Pinpoint the cell where the given text exists, returning its (x, y) midpoint coordinate. 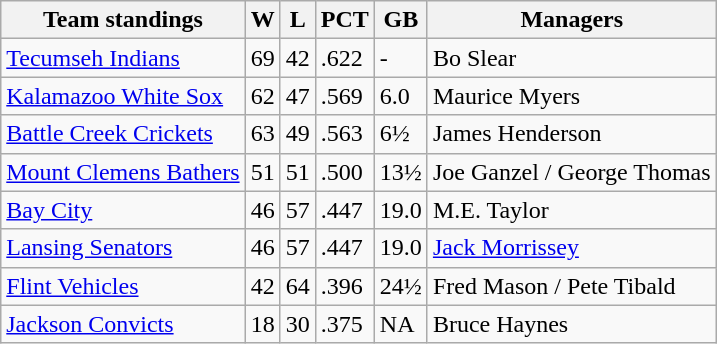
Maurice Myers (572, 96)
.375 (344, 324)
64 (298, 286)
GB (400, 20)
Bay City (123, 210)
- (400, 58)
Joe Ganzel / George Thomas (572, 172)
James Henderson (572, 134)
Jack Morrissey (572, 248)
Flint Vehicles (123, 286)
PCT (344, 20)
Bruce Haynes (572, 324)
Tecumseh Indians (123, 58)
M.E. Taylor (572, 210)
6.0 (400, 96)
Team standings (123, 20)
L (298, 20)
69 (262, 58)
13½ (400, 172)
Battle Creek Crickets (123, 134)
Bo Slear (572, 58)
24½ (400, 286)
Jackson Convicts (123, 324)
30 (298, 324)
49 (298, 134)
47 (298, 96)
W (262, 20)
63 (262, 134)
Lansing Senators (123, 248)
62 (262, 96)
Mount Clemens Bathers (123, 172)
Kalamazoo White Sox (123, 96)
.563 (344, 134)
.569 (344, 96)
NA (400, 324)
.500 (344, 172)
Fred Mason / Pete Tibald (572, 286)
6½ (400, 134)
.622 (344, 58)
Managers (572, 20)
.396 (344, 286)
18 (262, 324)
